Identify which cell holds the provided text, then report its [X, Y] central coordinate. 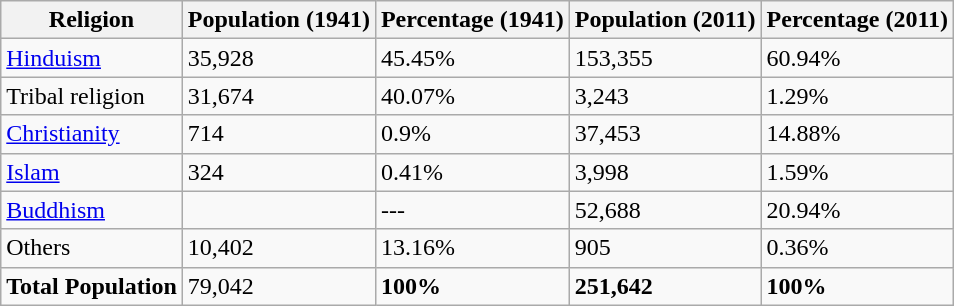
714 [278, 134]
Total Population [92, 286]
14.88% [858, 134]
905 [665, 248]
40.07% [472, 96]
Christianity [92, 134]
60.94% [858, 58]
1.29% [858, 96]
79,042 [278, 286]
251,642 [665, 286]
Percentage (1941) [472, 20]
Others [92, 248]
13.16% [472, 248]
10,402 [278, 248]
Religion [92, 20]
Population (2011) [665, 20]
Hinduism [92, 58]
0.36% [858, 248]
3,243 [665, 96]
Islam [92, 172]
Percentage (2011) [858, 20]
3,998 [665, 172]
0.41% [472, 172]
1.59% [858, 172]
153,355 [665, 58]
324 [278, 172]
Population (1941) [278, 20]
31,674 [278, 96]
Buddhism [92, 210]
--- [472, 210]
52,688 [665, 210]
45.45% [472, 58]
37,453 [665, 134]
0.9% [472, 134]
20.94% [858, 210]
35,928 [278, 58]
Tribal religion [92, 96]
